Locate the cell with the specified text and output its (x, y) center coordinate. 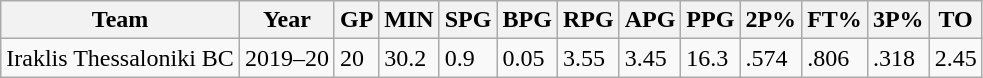
.574 (771, 58)
3P% (898, 20)
2.45 (956, 58)
.318 (898, 58)
PPG (710, 20)
MIN (409, 20)
BPG (527, 20)
3.55 (588, 58)
0.05 (527, 58)
16.3 (710, 58)
SPG (468, 20)
20 (356, 58)
.806 (835, 58)
30.2 (409, 58)
Year (286, 20)
GP (356, 20)
2019–20 (286, 58)
Iraklis Thessaloniki BC (120, 58)
TO (956, 20)
Team (120, 20)
2P% (771, 20)
RPG (588, 20)
FT% (835, 20)
3.45 (650, 58)
APG (650, 20)
0.9 (468, 58)
